Pinpoint the cell where the given text exists, returning its (x, y) midpoint coordinate. 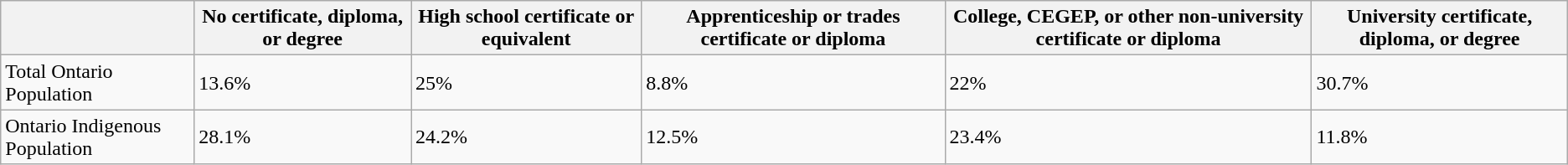
12.5% (793, 137)
Total Ontario Population (97, 82)
28.1% (303, 137)
8.8% (793, 82)
24.2% (526, 137)
No certificate, diploma, or degree (303, 28)
College, CEGEP, or other non-university certificate or diploma (1128, 28)
Ontario Indigenous Population (97, 137)
University certificate, diploma, or degree (1439, 28)
High school certificate or equivalent (526, 28)
13.6% (303, 82)
Apprenticeship or trades certificate or diploma (793, 28)
30.7% (1439, 82)
23.4% (1128, 137)
22% (1128, 82)
11.8% (1439, 137)
25% (526, 82)
